Identify which cell holds the provided text, then report its (x, y) central coordinate. 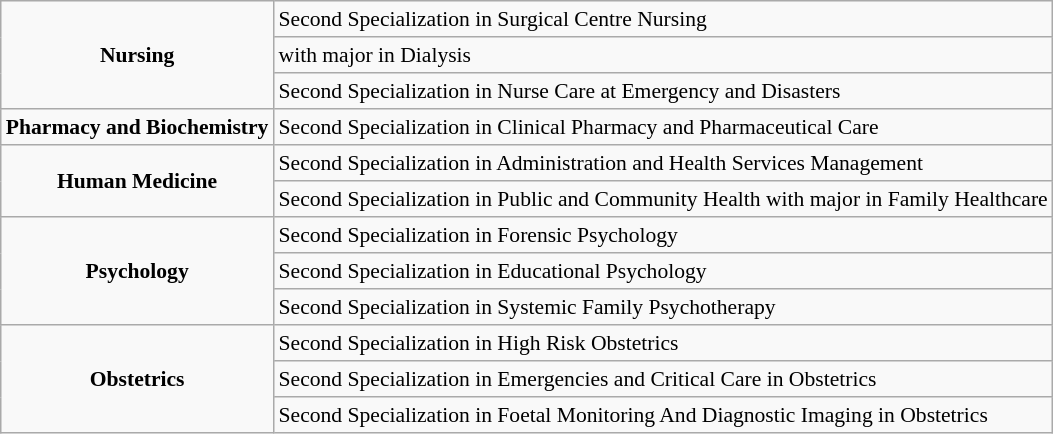
Second Specialization in Systemic Family Psychotherapy (662, 307)
Human Medicine (138, 181)
Second Specialization in Forensic Psychology (662, 235)
with major in Dialysis (662, 55)
Obstetrics (138, 379)
Second Specialization in Public and Community Health with major in Family Healthcare (662, 199)
Second Specialization in High Risk Obstetrics (662, 343)
Second Specialization in Administration and Health Services Management (662, 163)
Nursing (138, 55)
Second Specialization in Emergencies and Critical Care in Obstetrics (662, 379)
Second Specialization in Clinical Pharmacy and Pharmaceutical Care (662, 127)
Second Specialization in Nurse Care at Emergency and Disasters (662, 91)
Pharmacy and Biochemistry (138, 127)
Psychology (138, 271)
Second Specialization in Surgical Centre Nursing (662, 19)
Second Specialization in Foetal Monitoring And Diagnostic Imaging in Obstetrics (662, 415)
Second Specialization in Educational Psychology (662, 271)
